Pinpoint the cell where the given text exists, returning its [X, Y] midpoint coordinate. 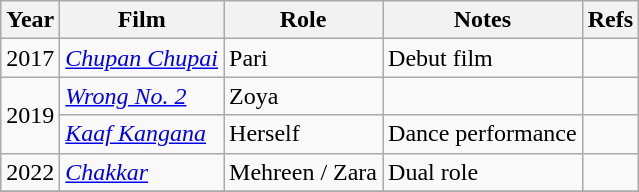
Wrong No. 2 [142, 96]
Year [30, 20]
Kaaf Kangana [142, 134]
Dual role [483, 172]
Film [142, 20]
2022 [30, 172]
Herself [304, 134]
Debut film [483, 58]
Pari [304, 58]
Mehreen / Zara [304, 172]
Zoya [304, 96]
Role [304, 20]
Chupan Chupai [142, 58]
Chakkar [142, 172]
Dance performance [483, 134]
2017 [30, 58]
2019 [30, 115]
Notes [483, 20]
Refs [610, 20]
